Return the (x, y) coordinate for the center point of the cell that contains the specified text.  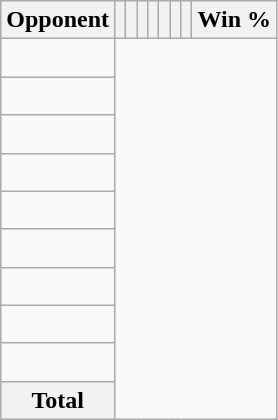
Total (58, 400)
Opponent (58, 20)
Win % (234, 20)
